Pinpoint the cell where the given text exists, returning its (x, y) midpoint coordinate. 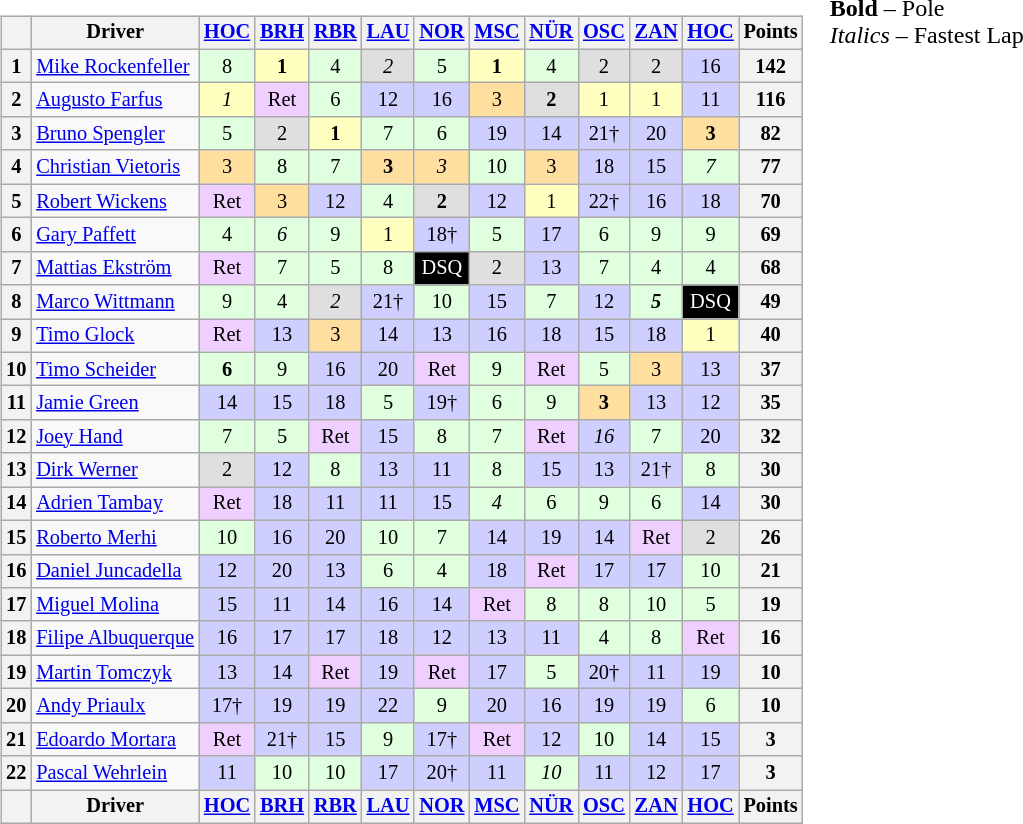
Joey Hand (115, 437)
Daniel Juncadella (115, 571)
37 (771, 369)
40 (771, 336)
Timo Glock (115, 336)
68 (771, 268)
Mike Rockenfeller (115, 66)
70 (771, 201)
Filipe Albuquerque (115, 638)
49 (771, 302)
116 (771, 100)
Adrien Tambay (115, 504)
Dirk Werner (115, 470)
19† (442, 403)
82 (771, 134)
35 (771, 403)
69 (771, 235)
Christian Vietoris (115, 167)
22† (604, 201)
Andy Priaulx (115, 706)
Timo Scheider (115, 369)
Edoardo Mortara (115, 739)
32 (771, 437)
Jamie Green (115, 403)
Roberto Merhi (115, 537)
Martin Tomczyk (115, 672)
142 (771, 66)
77 (771, 167)
Bruno Spengler (115, 134)
Mattias Ekström (115, 268)
Gary Paffett (115, 235)
Augusto Farfus (115, 100)
Marco Wittmann (115, 302)
Robert Wickens (115, 201)
18† (442, 235)
26 (771, 537)
Pascal Wehrlein (115, 773)
Miguel Molina (115, 605)
